Provide the (x, y) coordinate of the cell's center where the given text is located.  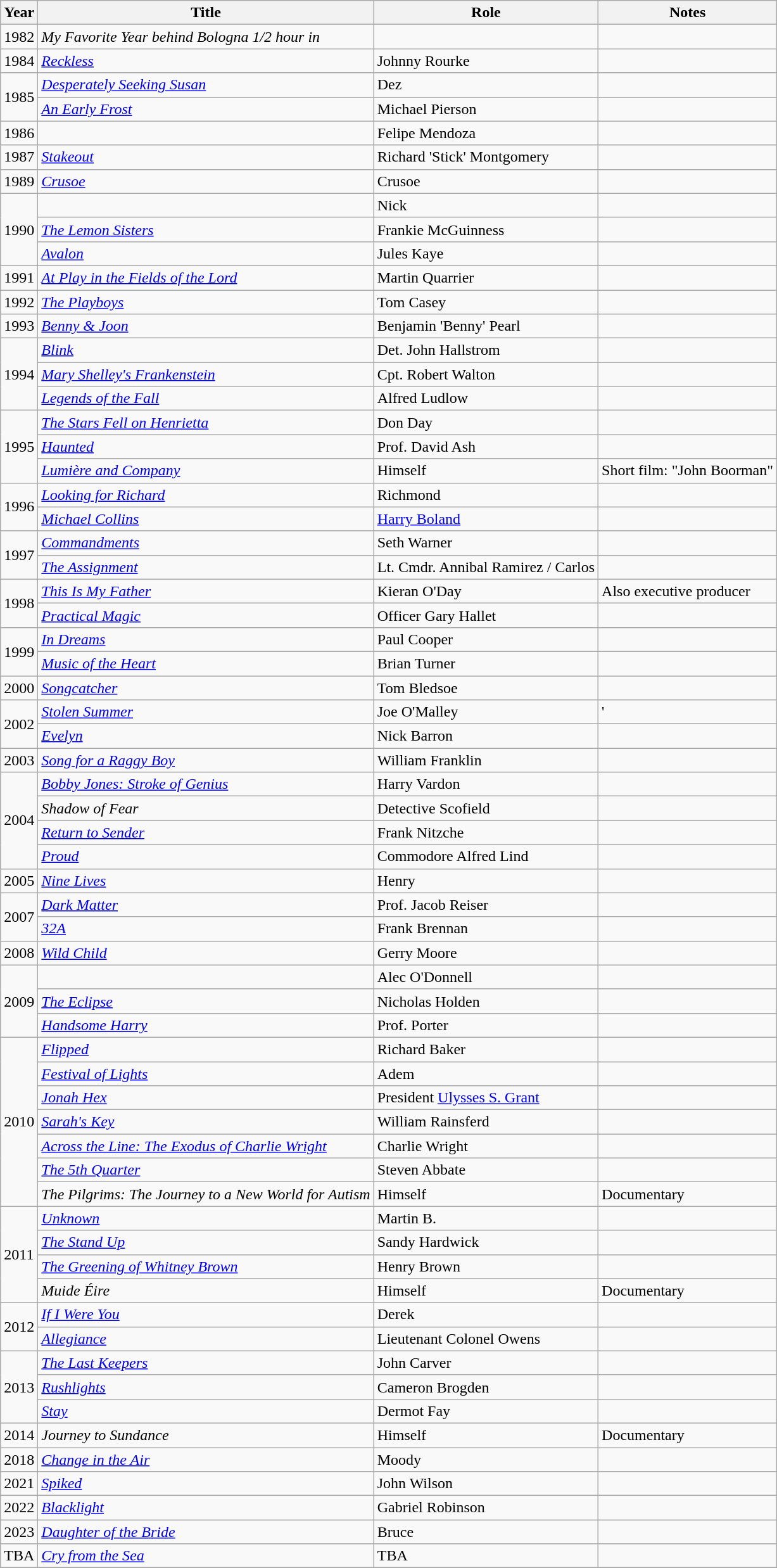
2011 (19, 1254)
Reckless (206, 61)
Shadow of Fear (206, 808)
President Ulysses S. Grant (486, 1098)
Year (19, 13)
Seth Warner (486, 543)
Moody (486, 1459)
Title (206, 13)
Commandments (206, 543)
Henry (486, 881)
Prof. Porter (486, 1025)
2008 (19, 953)
Richard Baker (486, 1049)
2005 (19, 881)
Cameron Brogden (486, 1387)
Lt. Cmdr. Annibal Ramirez / Carlos (486, 567)
Journey to Sundance (206, 1435)
The Last Keepers (206, 1363)
1982 (19, 37)
2012 (19, 1327)
My Favorite Year behind Bologna 1/2 hour in (206, 37)
Alfred Ludlow (486, 398)
Notes (688, 13)
Dez (486, 85)
Frank Nitzche (486, 832)
Dark Matter (206, 905)
1994 (19, 374)
Brian Turner (486, 663)
Nick Barron (486, 736)
2002 (19, 724)
Return to Sender (206, 832)
This Is My Father (206, 591)
Desperately Seeking Susan (206, 85)
1986 (19, 133)
Stay (206, 1411)
Detective Scofield (486, 808)
Richmond (486, 495)
2014 (19, 1435)
An Early Frost (206, 109)
2003 (19, 760)
Across the Line: The Exodus of Charlie Wright (206, 1146)
2018 (19, 1459)
Nicholas Holden (486, 1001)
Tom Casey (486, 302)
Cry from the Sea (206, 1556)
John Wilson (486, 1484)
Michael Collins (206, 519)
2021 (19, 1484)
Legends of the Fall (206, 398)
Alec O'Donnell (486, 977)
Stakeout (206, 157)
1993 (19, 326)
Johnny Rourke (486, 61)
Martin B. (486, 1218)
1995 (19, 447)
Song for a Raggy Boy (206, 760)
Martin Quarrier (486, 277)
2022 (19, 1508)
2007 (19, 917)
1985 (19, 97)
Change in the Air (206, 1459)
Proud (206, 857)
Harry Boland (486, 519)
The Playboys (206, 302)
Steven Abbate (486, 1170)
The Greening of Whitney Brown (206, 1266)
1999 (19, 651)
2013 (19, 1387)
Gabriel Robinson (486, 1508)
Michael Pierson (486, 109)
Richard 'Stick' Montgomery (486, 157)
Spiked (206, 1484)
Unknown (206, 1218)
Muide Éire (206, 1291)
The 5th Quarter (206, 1170)
Derek (486, 1315)
Gerry Moore (486, 953)
2010 (19, 1121)
Paul Cooper (486, 639)
Haunted (206, 447)
Henry Brown (486, 1266)
At Play in the Fields of the Lord (206, 277)
The Lemon Sisters (206, 229)
' (688, 712)
Nick (486, 205)
Also executive producer (688, 591)
Jonah Hex (206, 1098)
Dermot Fay (486, 1411)
1989 (19, 181)
1990 (19, 229)
1984 (19, 61)
1997 (19, 555)
Harry Vardon (486, 784)
Blacklight (206, 1508)
Sarah's Key (206, 1122)
Officer Gary Hallet (486, 615)
Commodore Alfred Lind (486, 857)
Benjamin 'Benny' Pearl (486, 326)
2023 (19, 1532)
Prof. Jacob Reiser (486, 905)
Practical Magic (206, 615)
1996 (19, 507)
Tom Bledsoe (486, 687)
Blink (206, 350)
2009 (19, 1001)
Avalon (206, 253)
32A (206, 929)
Lieutenant Colonel Owens (486, 1339)
Nine Lives (206, 881)
Kieran O'Day (486, 591)
1991 (19, 277)
Handsome Harry (206, 1025)
Rushlights (206, 1387)
Festival of Lights (206, 1074)
1987 (19, 157)
Adem (486, 1074)
The Stars Fell on Henrietta (206, 423)
Sandy Hardwick (486, 1242)
Flipped (206, 1049)
Cpt. Robert Walton (486, 374)
Jules Kaye (486, 253)
1998 (19, 603)
2004 (19, 820)
Benny & Joon (206, 326)
1992 (19, 302)
2000 (19, 687)
Charlie Wright (486, 1146)
Lumière and Company (206, 471)
Looking for Richard (206, 495)
Joe O'Malley (486, 712)
William Franklin (486, 760)
Allegiance (206, 1339)
Stolen Summer (206, 712)
Don Day (486, 423)
Short film: "John Boorman" (688, 471)
Bobby Jones: Stroke of Genius (206, 784)
Wild Child (206, 953)
William Rainsferd (486, 1122)
In Dreams (206, 639)
John Carver (486, 1363)
If I Were You (206, 1315)
Role (486, 13)
The Assignment (206, 567)
Frankie McGuinness (486, 229)
Music of the Heart (206, 663)
Frank Brennan (486, 929)
The Pilgrims: The Journey to a New World for Autism (206, 1194)
Songcatcher (206, 687)
Mary Shelley's Frankenstein (206, 374)
Evelyn (206, 736)
The Stand Up (206, 1242)
Det. John Hallstrom (486, 350)
Bruce (486, 1532)
Daughter of the Bride (206, 1532)
The Eclipse (206, 1001)
Prof. David Ash (486, 447)
Felipe Mendoza (486, 133)
